Detect which cell encompasses the target text, then output its [X, Y] center coordinate. 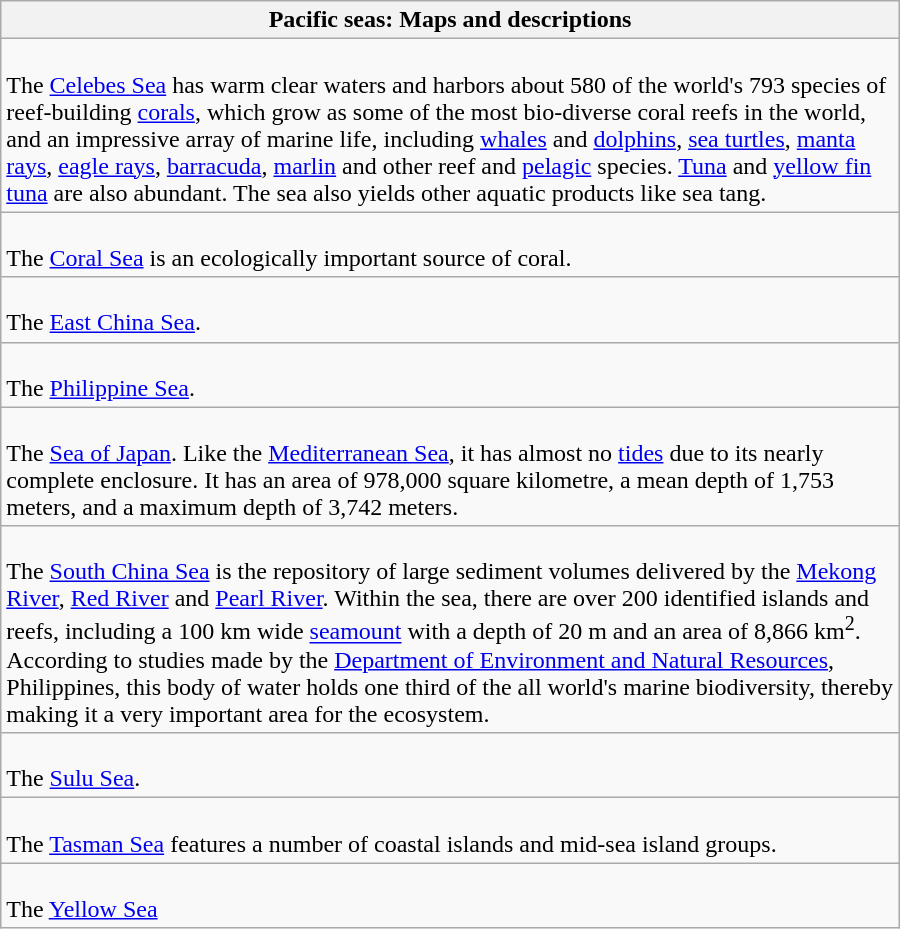
The Sulu Sea. [450, 766]
The Philippine Sea. [450, 374]
The Tasman Sea features a number of coastal islands and mid-sea island groups. [450, 830]
The Yellow Sea [450, 896]
Pacific seas: Maps and descriptions [450, 20]
The Coral Sea is an ecologically important source of coral. [450, 244]
The East China Sea. [450, 310]
